Detect which cell encompasses the target text, then output its [x, y] center coordinate. 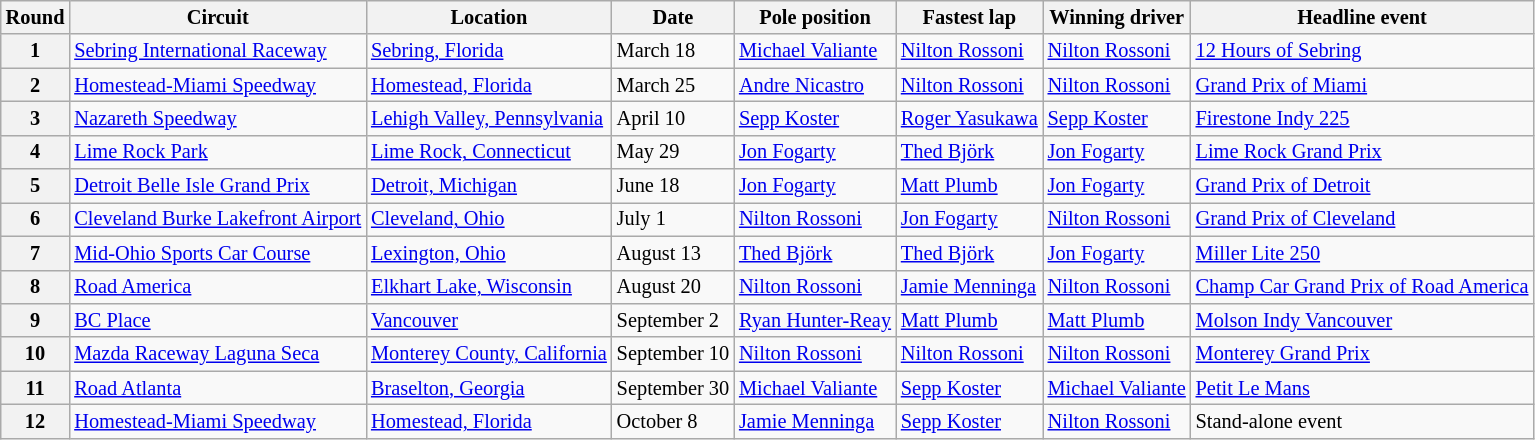
Date [673, 17]
12 [36, 421]
Firestone Indy 225 [1362, 118]
Champ Car Grand Prix of Road America [1362, 287]
Mid-Ohio Sports Car Course [218, 253]
Lime Rock Grand Prix [1362, 152]
Headline event [1362, 17]
Cleveland Burke Lakefront Airport [218, 219]
3 [36, 118]
Road Atlanta [218, 388]
4 [36, 152]
Roger Yasukawa [970, 118]
Winning driver [1117, 17]
September 2 [673, 320]
10 [36, 354]
Lexington, Ohio [489, 253]
July 1 [673, 219]
Cleveland, Ohio [489, 219]
Molson Indy Vancouver [1362, 320]
Detroit, Michigan [489, 186]
Stand-alone event [1362, 421]
8 [36, 287]
Monterey County, California [489, 354]
Round [36, 17]
March 18 [673, 51]
Andre Nicastro [815, 85]
Detroit Belle Isle Grand Prix [218, 186]
August 20 [673, 287]
Miller Lite 250 [1362, 253]
April 10 [673, 118]
Braselton, Georgia [489, 388]
Vancouver [489, 320]
1 [36, 51]
Sebring International Raceway [218, 51]
6 [36, 219]
May 29 [673, 152]
Pole position [815, 17]
October 8 [673, 421]
Sebring, Florida [489, 51]
Lehigh Valley, Pennsylvania [489, 118]
Grand Prix of Miami [1362, 85]
Circuit [218, 17]
Petit Le Mans [1362, 388]
Mazda Raceway Laguna Seca [218, 354]
September 30 [673, 388]
Monterey Grand Prix [1362, 354]
August 13 [673, 253]
Lime Rock Park [218, 152]
Fastest lap [970, 17]
2 [36, 85]
7 [36, 253]
June 18 [673, 186]
Road America [218, 287]
Ryan Hunter-Reay [815, 320]
Lime Rock, Connecticut [489, 152]
September 10 [673, 354]
BC Place [218, 320]
12 Hours of Sebring [1362, 51]
5 [36, 186]
March 25 [673, 85]
Nazareth Speedway [218, 118]
11 [36, 388]
9 [36, 320]
Location [489, 17]
Grand Prix of Cleveland [1362, 219]
Elkhart Lake, Wisconsin [489, 287]
Grand Prix of Detroit [1362, 186]
